Return the (X, Y) coordinate for the center point of the cell that contains the specified text.  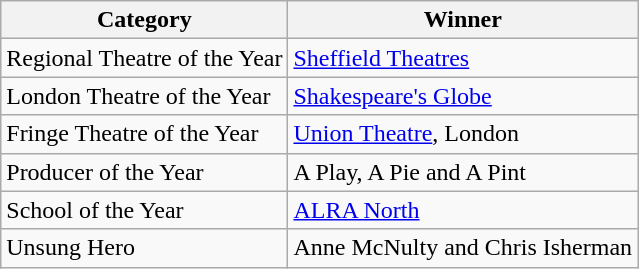
Anne McNulty and Chris Isherman (463, 248)
London Theatre of the Year (144, 96)
Category (144, 20)
Fringe Theatre of the Year (144, 134)
ALRA North (463, 210)
Regional Theatre of the Year (144, 58)
Winner (463, 20)
A Play, A Pie and A Pint (463, 172)
Shakespeare's Globe (463, 96)
Producer of the Year (144, 172)
School of the Year (144, 210)
Union Theatre, London (463, 134)
Sheffield Theatres (463, 58)
Unsung Hero (144, 248)
